Locate the cell with the specified text and output its (x, y) center coordinate. 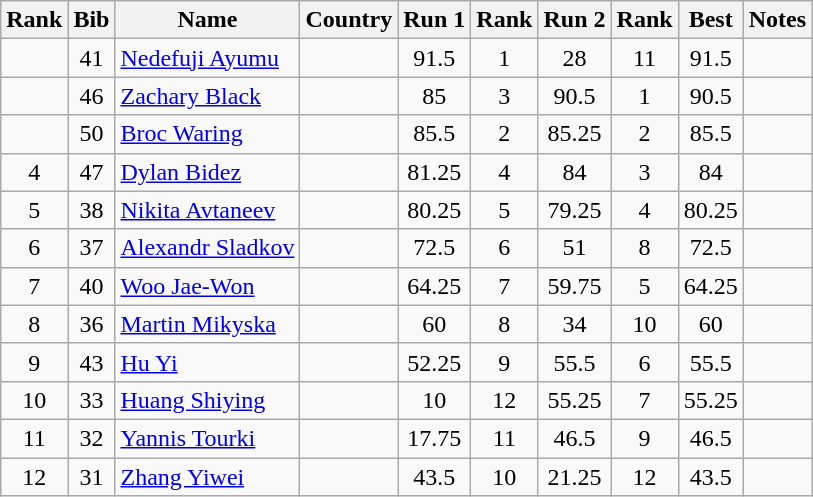
51 (574, 248)
32 (92, 438)
Nikita Avtaneev (208, 210)
Run 2 (574, 20)
43 (92, 362)
85 (434, 96)
46 (92, 96)
Nedefuji Ayumu (208, 58)
Hu Yi (208, 362)
34 (574, 324)
Run 1 (434, 20)
Zhang Yiwei (208, 477)
28 (574, 58)
37 (92, 248)
Huang Shiying (208, 400)
Broc Waring (208, 134)
59.75 (574, 286)
52.25 (434, 362)
38 (92, 210)
Dylan Bidez (208, 172)
21.25 (574, 477)
50 (92, 134)
47 (92, 172)
33 (92, 400)
31 (92, 477)
Notes (777, 20)
79.25 (574, 210)
Yannis Tourki (208, 438)
Country (349, 20)
Woo Jae-Won (208, 286)
Alexandr Sladkov (208, 248)
Zachary Black (208, 96)
36 (92, 324)
Bib (92, 20)
Martin Mikyska (208, 324)
81.25 (434, 172)
Name (208, 20)
85.25 (574, 134)
40 (92, 286)
17.75 (434, 438)
Best (710, 20)
41 (92, 58)
